Extract the (x, y) coordinate from the center of the cell holding the provided text.  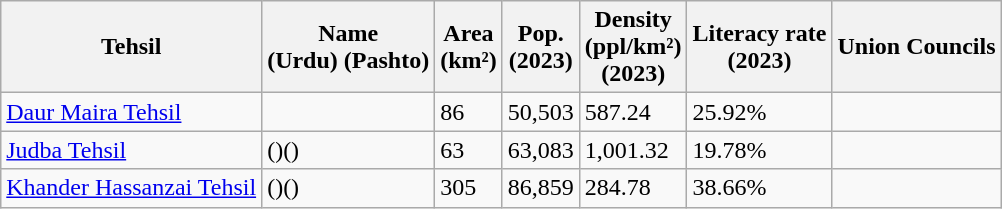
1,001.32 (633, 150)
Literacy rate(2023) (760, 47)
Judba Tehsil (132, 150)
63 (469, 150)
86 (469, 112)
Tehsil (132, 47)
Density(ppl/km²)(2023) (633, 47)
284.78 (633, 188)
Daur Maira Tehsil (132, 112)
19.78% (760, 150)
Name(Urdu) (Pashto) (348, 47)
63,083 (540, 150)
Union Councils (916, 47)
50,503 (540, 112)
86,859 (540, 188)
305 (469, 188)
25.92% (760, 112)
Khander Hassanzai Tehsil (132, 188)
587.24 (633, 112)
Area(km²) (469, 47)
38.66% (760, 188)
Pop.(2023) (540, 47)
